Determine the [x, y] coordinate at the center of the cell enclosing the given text.  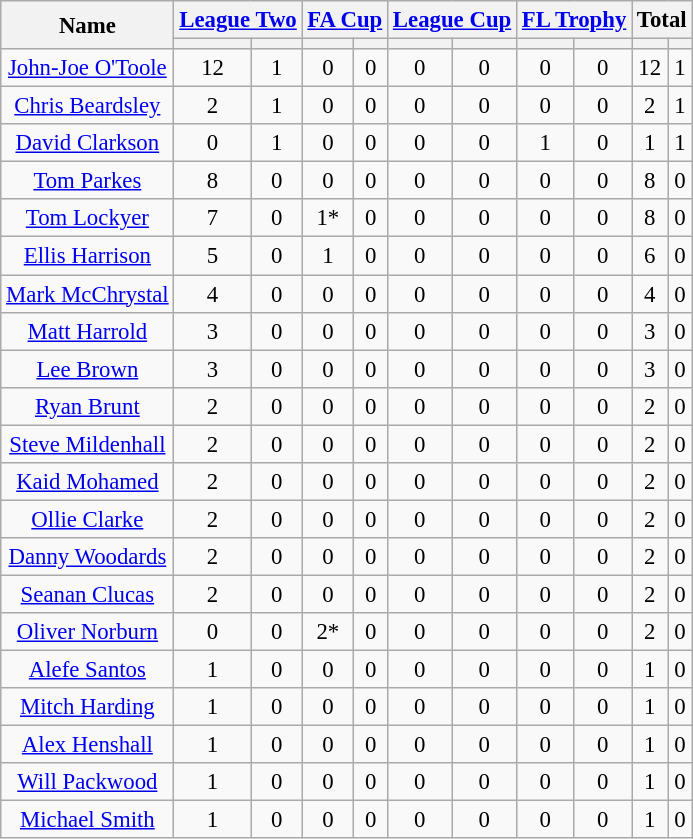
Ellis Harrison [88, 256]
FA Cup [345, 20]
Tom Parkes [88, 181]
1* [328, 219]
League Cup [452, 20]
Mitch Harding [88, 707]
Tom Lockyer [88, 219]
5 [212, 256]
Oliver Norburn [88, 632]
Lee Brown [88, 369]
Mark McChrystal [88, 294]
Matt Harrold [88, 331]
Kaid Mohamed [88, 482]
Chris Beardsley [88, 106]
Ollie Clarke [88, 519]
6 [650, 256]
Name [88, 25]
Steve Mildenhall [88, 444]
Danny Woodards [88, 557]
Ryan Brunt [88, 406]
2* [328, 632]
David Clarkson [88, 143]
Will Packwood [88, 782]
Alefe Santos [88, 670]
Total [662, 20]
Michael Smith [88, 820]
Seanan Clucas [88, 594]
League Two [238, 20]
FL Trophy [574, 20]
7 [212, 219]
Alex Henshall [88, 745]
John-Joe O'Toole [88, 68]
